Determine the [x, y] coordinate at the center of the cell enclosing the given text.  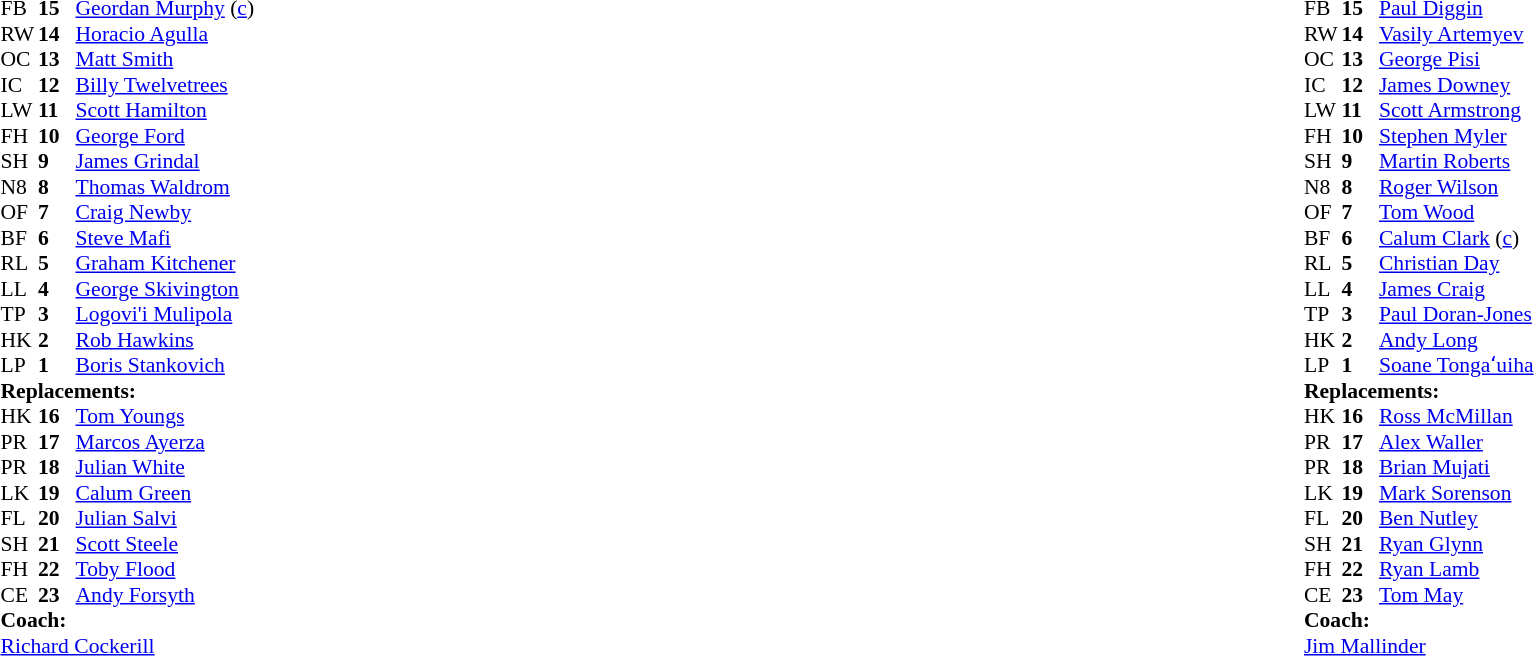
Horacio Agulla [166, 34]
James Craig [1456, 289]
Christian Day [1456, 263]
Julian White [166, 467]
George Pisi [1456, 59]
Rob Hawkins [166, 340]
Tom Wood [1456, 213]
Alex Waller [1456, 442]
Roger Wilson [1456, 187]
Ross McMillan [1456, 417]
George Skivington [166, 289]
Tom Youngs [166, 417]
Scott Steele [166, 544]
Tom May [1456, 595]
Matt Smith [166, 59]
Scott Armstrong [1456, 111]
Martin Roberts [1456, 161]
Paul Doran-Jones [1456, 315]
Andy Forsyth [166, 595]
Ryan Lamb [1456, 569]
Mark Sorenson [1456, 493]
Brian Mujati [1456, 467]
James Downey [1456, 85]
Logovi'i Mulipola [166, 315]
Billy Twelvetrees [166, 85]
Julian Salvi [166, 519]
Calum Green [166, 493]
Craig Newby [166, 213]
Ryan Glynn [1456, 544]
Soane Tongaʻuiha [1456, 365]
Andy Long [1456, 340]
Graham Kitchener [166, 263]
Calum Clark (c) [1456, 238]
Toby Flood [166, 569]
Boris Stankovich [166, 365]
Scott Hamilton [166, 111]
Marcos Ayerza [166, 442]
Thomas Waldrom [166, 187]
Steve Mafi [166, 238]
Vasily Artemyev [1456, 34]
Stephen Myler [1456, 136]
James Grindal [166, 161]
Ben Nutley [1456, 519]
George Ford [166, 136]
